Return [x, y] of the center of cell containing provided text 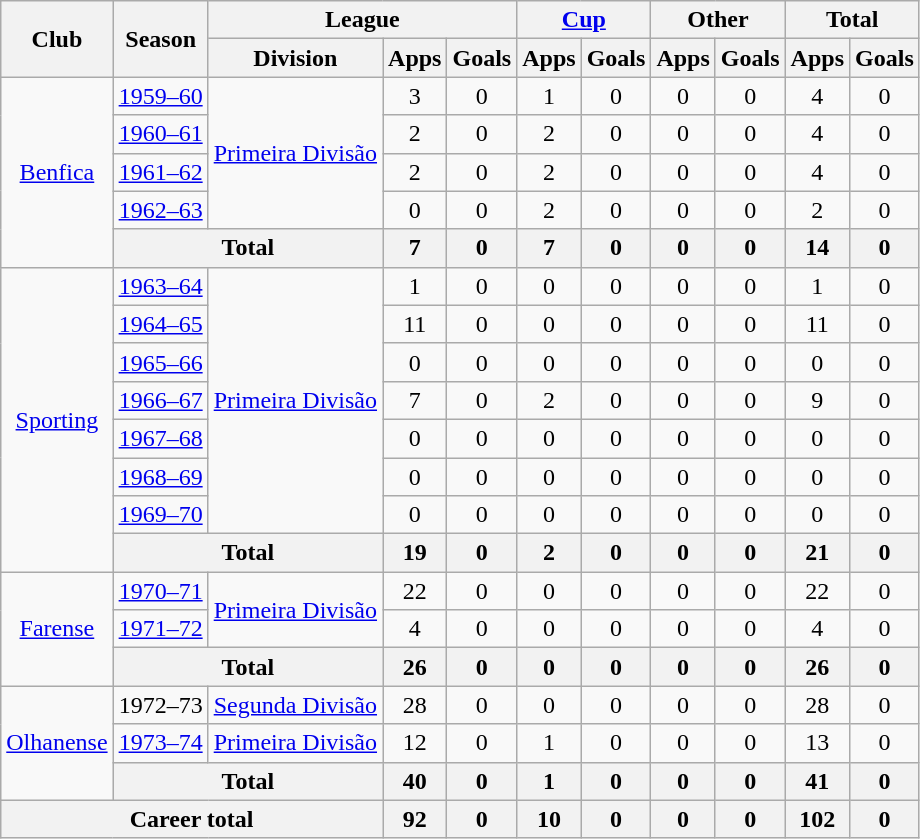
Olhanense [57, 743]
Farense [57, 629]
1972–73 [160, 705]
1966–67 [160, 400]
1961–62 [160, 172]
Sporting [57, 419]
1963–64 [160, 286]
1964–65 [160, 324]
1970–71 [160, 591]
Cup [584, 20]
9 [817, 400]
14 [817, 248]
1960–61 [160, 134]
41 [817, 781]
Season [160, 39]
1962–63 [160, 210]
19 [415, 553]
1968–69 [160, 477]
Club [57, 39]
12 [415, 743]
1973–74 [160, 743]
102 [817, 819]
1967–68 [160, 438]
1965–66 [160, 362]
Career total [192, 819]
3 [415, 96]
1969–70 [160, 515]
League [362, 20]
Division [295, 58]
1959–60 [160, 96]
10 [549, 819]
21 [817, 553]
1971–72 [160, 629]
Segunda Divisão [295, 705]
92 [415, 819]
Benfica [57, 172]
13 [817, 743]
Other [718, 20]
40 [415, 781]
